Return the (x, y) coordinate for the center point of the cell that contains the specified text.  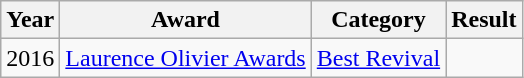
Category (378, 20)
Award (186, 20)
Result (484, 20)
Best Revival (378, 58)
2016 (30, 58)
Laurence Olivier Awards (186, 58)
Year (30, 20)
